Pinpoint the cell where the given text exists, returning its (x, y) midpoint coordinate. 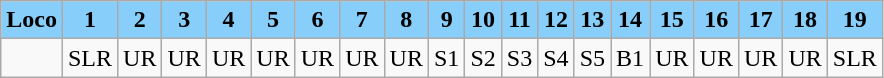
B1 (630, 58)
S5 (592, 58)
4 (228, 20)
1 (90, 20)
3 (184, 20)
11 (519, 20)
17 (760, 20)
8 (406, 20)
S2 (483, 58)
7 (362, 20)
18 (805, 20)
S4 (556, 58)
9 (446, 20)
2 (140, 20)
6 (317, 20)
19 (854, 20)
15 (672, 20)
13 (592, 20)
5 (273, 20)
12 (556, 20)
S1 (446, 58)
14 (630, 20)
10 (483, 20)
16 (716, 20)
S3 (519, 58)
Loco (32, 20)
